Find where the given text appears and provide that cell's center as [x, y] coordinate. 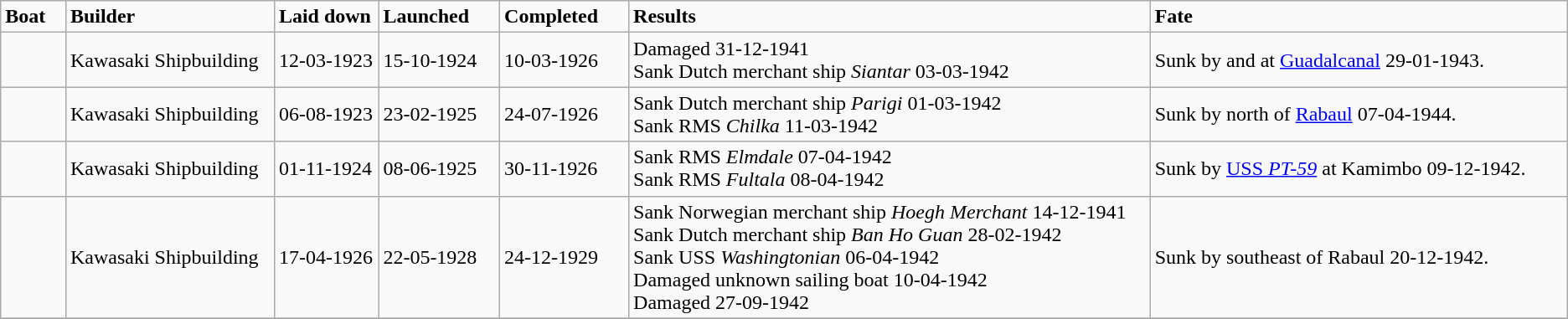
30-11-1926 [565, 169]
Completed [565, 17]
Sank RMS Elmdale 07-04-1942Sank RMS Fultala 08-04-1942 [890, 169]
Damaged 31-12-1941Sank Dutch merchant ship Siantar 03-03-1942 [890, 60]
Results [890, 17]
10-03-1926 [565, 60]
24-12-1929 [565, 257]
Builder [169, 17]
Sunk by north of Rabaul 07-04-1944. [1359, 114]
Laid down [326, 17]
Sunk by and at Guadalcanal 29-01-1943. [1359, 60]
Sunk by USS PT-59 at Kamimbo 09-12-1942. [1359, 169]
24-07-1926 [565, 114]
15-10-1924 [439, 60]
12-03-1923 [326, 60]
Sunk by southeast of Rabaul 20-12-1942. [1359, 257]
06-08-1923 [326, 114]
Boat [34, 17]
23-02-1925 [439, 114]
Fate [1359, 17]
08-06-1925 [439, 169]
17-04-1926 [326, 257]
22-05-1928 [439, 257]
Launched [439, 17]
Sank Dutch merchant ship Parigi 01-03-1942Sank RMS Chilka 11-03-1942 [890, 114]
01-11-1924 [326, 169]
